Provide the [x, y] coordinate of the cell's center where the given text is located.  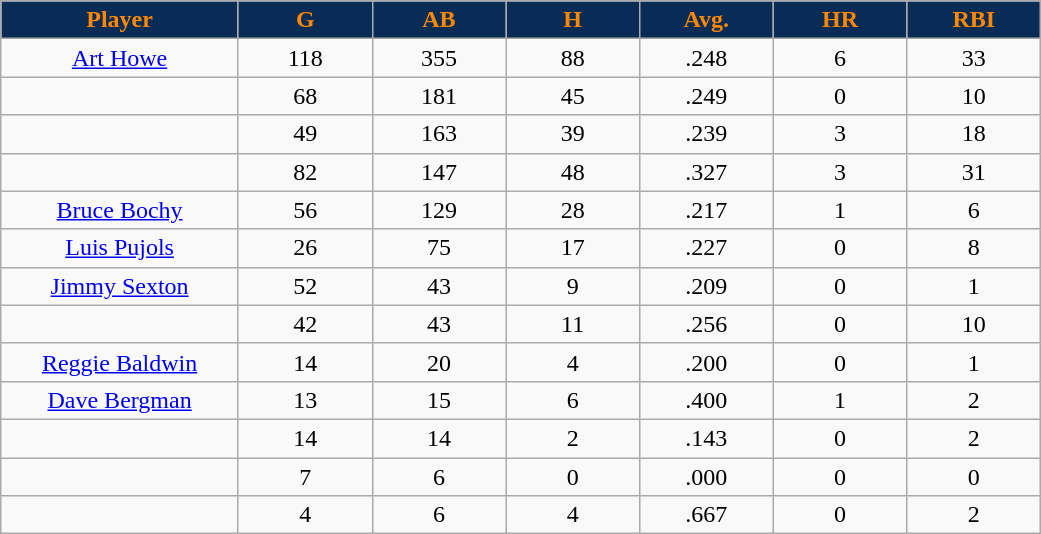
31 [974, 172]
20 [439, 362]
48 [573, 172]
118 [305, 58]
H [573, 20]
8 [974, 248]
33 [974, 58]
129 [439, 210]
7 [305, 477]
147 [439, 172]
13 [305, 400]
Luis Pujols [120, 248]
.217 [706, 210]
Player [120, 20]
49 [305, 134]
.143 [706, 438]
Avg. [706, 20]
.667 [706, 515]
Art Howe [120, 58]
42 [305, 324]
68 [305, 96]
39 [573, 134]
.209 [706, 286]
355 [439, 58]
181 [439, 96]
.239 [706, 134]
Jimmy Sexton [120, 286]
.249 [706, 96]
18 [974, 134]
.200 [706, 362]
56 [305, 210]
26 [305, 248]
88 [573, 58]
HR [840, 20]
163 [439, 134]
52 [305, 286]
9 [573, 286]
.000 [706, 477]
75 [439, 248]
.227 [706, 248]
.400 [706, 400]
.327 [706, 172]
15 [439, 400]
28 [573, 210]
AB [439, 20]
Dave Bergman [120, 400]
82 [305, 172]
Bruce Bochy [120, 210]
17 [573, 248]
45 [573, 96]
.256 [706, 324]
11 [573, 324]
Reggie Baldwin [120, 362]
RBI [974, 20]
.248 [706, 58]
G [305, 20]
